Locate the cell with the specified text and output its (x, y) center coordinate. 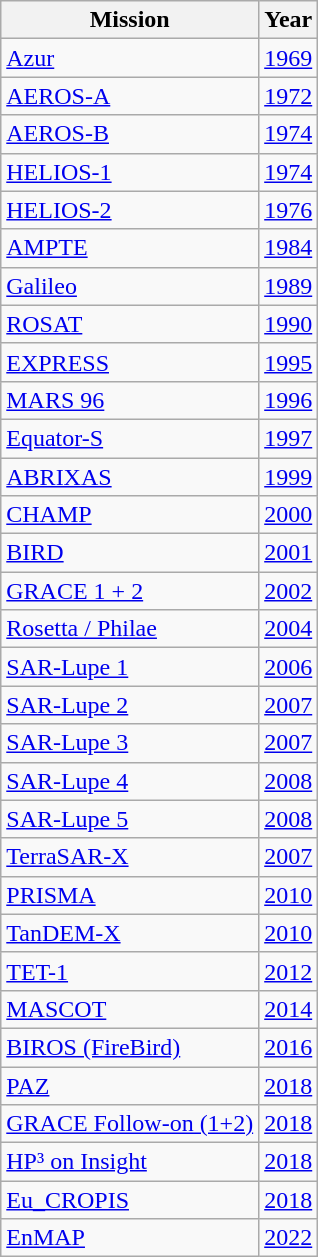
Rosetta / Philae (130, 629)
TET-1 (130, 971)
1996 (288, 400)
SAR-Lupe 1 (130, 667)
2001 (288, 553)
1989 (288, 286)
1990 (288, 324)
GRACE 1 + 2 (130, 591)
BIRD (130, 553)
1969 (288, 58)
Year (288, 20)
Galileo (130, 286)
SAR-Lupe 2 (130, 705)
Eu_CROPIS (130, 1200)
MARS 96 (130, 400)
1995 (288, 362)
SAR-Lupe 3 (130, 743)
Azur (130, 58)
2014 (288, 1009)
Mission (130, 20)
1984 (288, 248)
EnMAP (130, 1238)
TanDEM-X (130, 933)
SAR-Lupe 4 (130, 781)
2016 (288, 1047)
2004 (288, 629)
2000 (288, 515)
HELIOS-1 (130, 172)
1999 (288, 477)
AEROS-A (130, 96)
GRACE Follow-on (1+2) (130, 1124)
ABRIXAS (130, 477)
EXPRESS (130, 362)
MASCOT (130, 1009)
CHAMP (130, 515)
Equator-S (130, 438)
HP³ on Insight (130, 1162)
2012 (288, 971)
1997 (288, 438)
2002 (288, 591)
PAZ (130, 1085)
SAR-Lupe 5 (130, 819)
PRISMA (130, 895)
AMPTE (130, 248)
AEROS-B (130, 134)
2022 (288, 1238)
BIROS (FireBird) (130, 1047)
TerraSAR-X (130, 857)
1976 (288, 210)
HELIOS-2 (130, 210)
1972 (288, 96)
ROSAT (130, 324)
2006 (288, 667)
